Locate the cell with the specified text and output its (X, Y) center coordinate. 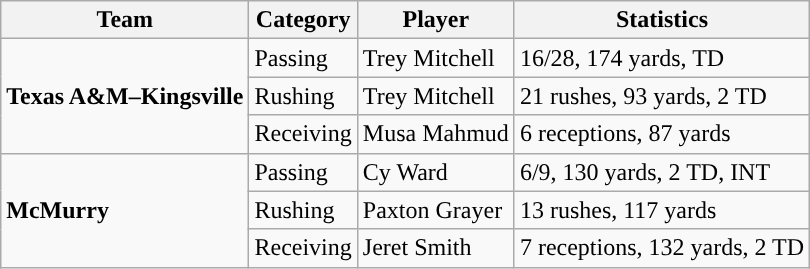
Player (436, 20)
6/9, 130 yards, 2 TD, INT (662, 172)
16/28, 174 yards, TD (662, 58)
Statistics (662, 20)
6 receptions, 87 yards (662, 134)
21 rushes, 93 yards, 2 TD (662, 96)
McMurry (125, 210)
Team (125, 20)
7 receptions, 132 yards, 2 TD (662, 248)
13 rushes, 117 yards (662, 210)
Jeret Smith (436, 248)
Musa Mahmud (436, 134)
Texas A&M–Kingsville (125, 96)
Paxton Grayer (436, 210)
Cy Ward (436, 172)
Category (303, 20)
